Scan for the cell matching the given text and deliver its (x, y) coordinate at center. 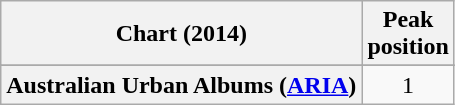
Peakposition (408, 34)
Chart (2014) (182, 34)
Australian Urban Albums (ARIA) (182, 85)
1 (408, 85)
